Capture the cell that displays the provided text and extract its [x, y] central coordinate. 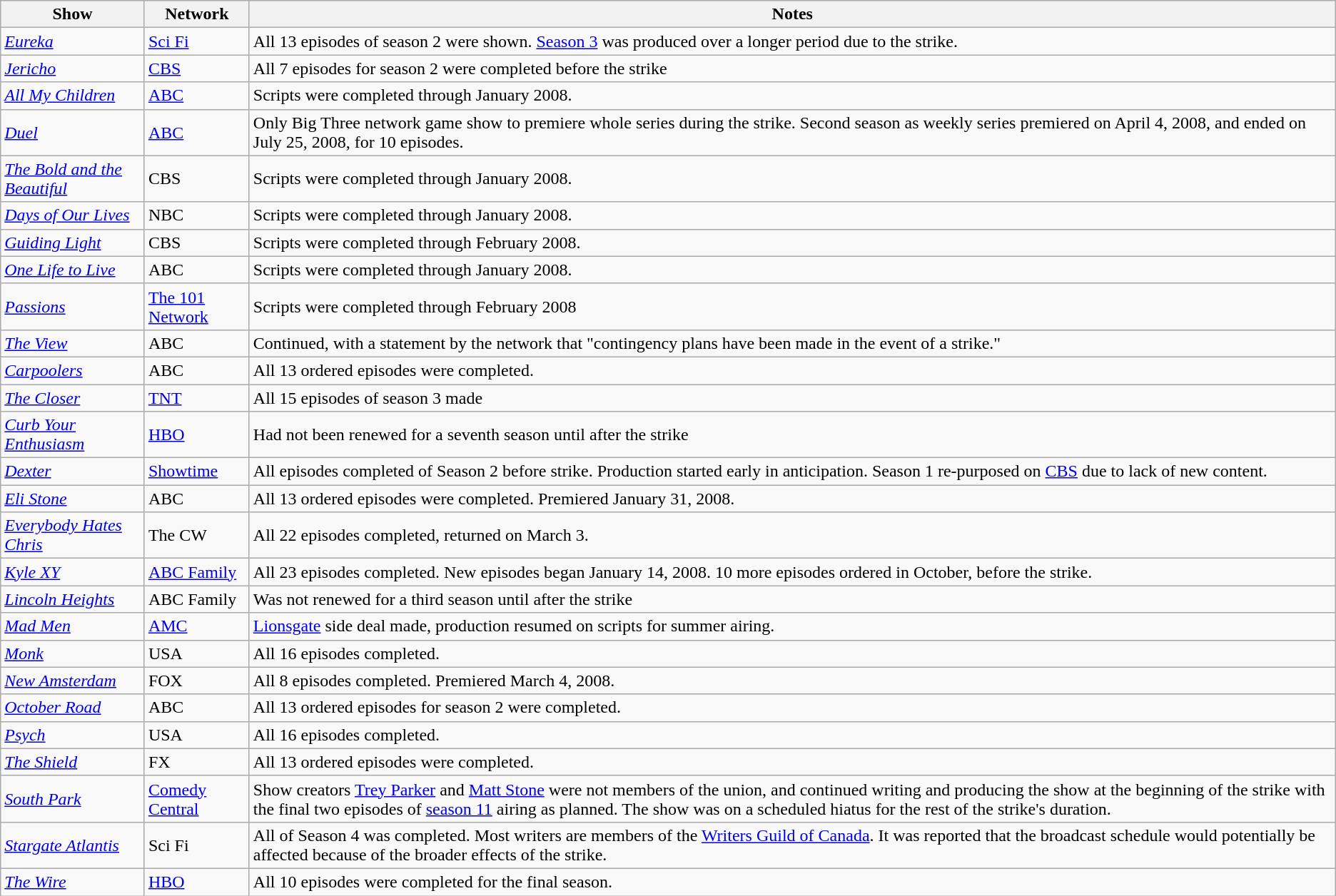
Showtime [197, 472]
Lionsgate side deal made, production resumed on scripts for summer airing. [792, 626]
Dexter [73, 472]
All 15 episodes of season 3 made [792, 397]
AMC [197, 626]
Everybody Hates Chris [73, 535]
Stargate Atlantis [73, 845]
Eli Stone [73, 499]
All 23 episodes completed. New episodes began January 14, 2008. 10 more episodes ordered in October, before the strike. [792, 572]
Mad Men [73, 626]
October Road [73, 708]
Continued, with a statement by the network that "contingency plans have been made in the event of a strike." [792, 343]
Days of Our Lives [73, 215]
New Amsterdam [73, 681]
Eureka [73, 41]
Show [73, 14]
All 10 episodes were completed for the final season. [792, 882]
Passions [73, 307]
TNT [197, 397]
The Wire [73, 882]
The CW [197, 535]
Had not been renewed for a seventh season until after the strike [792, 435]
Scripts were completed through February 2008. [792, 243]
Scripts were completed through February 2008 [792, 307]
Guiding Light [73, 243]
Duel [73, 133]
All 7 episodes for season 2 were completed before the strike [792, 68]
The Shield [73, 762]
FOX [197, 681]
All 13 ordered episodes for season 2 were completed. [792, 708]
All episodes completed of Season 2 before strike. Production started early in anticipation. Season 1 re-purposed on CBS due to lack of new content. [792, 472]
Jericho [73, 68]
One Life to Live [73, 270]
All 8 episodes completed. Premiered March 4, 2008. [792, 681]
The Bold and the Beautiful [73, 178]
All My Children [73, 96]
The View [73, 343]
The Closer [73, 397]
Carpoolers [73, 370]
Psych [73, 735]
Monk [73, 653]
Lincoln Heights [73, 599]
NBC [197, 215]
South Park [73, 799]
Was not renewed for a third season until after the strike [792, 599]
FX [197, 762]
The 101 Network [197, 307]
All 13 episodes of season 2 were shown. Season 3 was produced over a longer period due to the strike. [792, 41]
Kyle XY [73, 572]
Notes [792, 14]
All 13 ordered episodes were completed. Premiered January 31, 2008. [792, 499]
Network [197, 14]
Curb Your Enthusiasm [73, 435]
All 22 episodes completed, returned on March 3. [792, 535]
Comedy Central [197, 799]
